Provide the (x, y) coordinate of the cell's center where the given text is located.  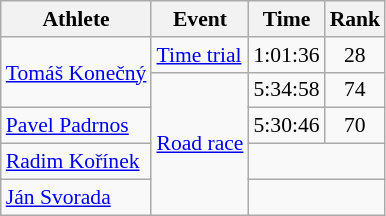
Radim Kořínek (76, 162)
Event (200, 19)
74 (356, 90)
1:01:36 (286, 55)
Tomáš Konečný (76, 72)
Time trial (200, 55)
70 (356, 126)
Athlete (76, 19)
Pavel Padrnos (76, 126)
Road race (200, 143)
Time (286, 19)
Ján Svorada (76, 197)
5:34:58 (286, 90)
28 (356, 55)
Rank (356, 19)
5:30:46 (286, 126)
